Output the (X, Y) coordinate of the center of the cell containing the given text.  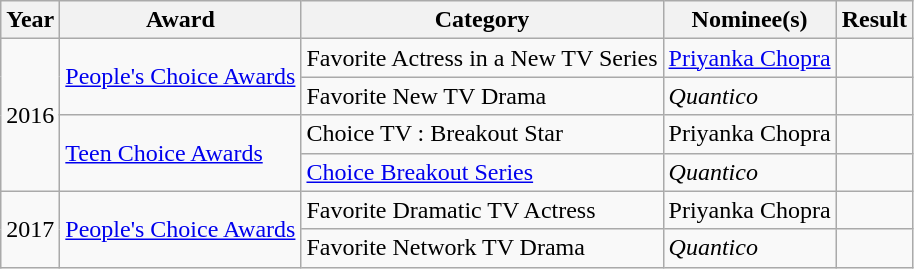
2016 (30, 115)
Award (180, 20)
Favorite Network TV Drama (482, 248)
Nominee(s) (750, 20)
Favorite New TV Drama (482, 96)
2017 (30, 229)
Choice Breakout Series (482, 172)
Result (874, 20)
Year (30, 20)
Teen Choice Awards (180, 153)
Category (482, 20)
Favorite Actress in a New TV Series (482, 58)
Favorite Dramatic TV Actress (482, 210)
Choice TV : Breakout Star (482, 134)
